Return (x, y) of the center of cell containing provided text 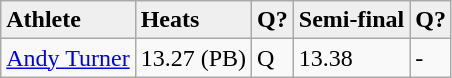
Athlete (68, 20)
13.27 (PB) (193, 58)
13.38 (351, 58)
Andy Turner (68, 58)
Heats (193, 20)
- (431, 58)
Semi-final (351, 20)
Q (273, 58)
